Detect which cell encompasses the target text, then output its [X, Y] center coordinate. 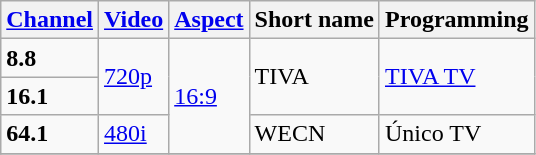
Video [134, 20]
64.1 [50, 134]
Aspect [209, 20]
720p [134, 77]
TIVA [314, 77]
16.1 [50, 96]
WECN [314, 134]
16:9 [209, 96]
Programming [456, 20]
TIVA TV [456, 77]
8.8 [50, 58]
Short name [314, 20]
Channel [50, 20]
480i [134, 134]
Único TV [456, 134]
